Return [X, Y] of the center of cell containing provided text 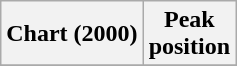
Chart (2000) [72, 34]
Peakposition [189, 34]
